Extract the [x, y] coordinate from the center of the cell holding the provided text.  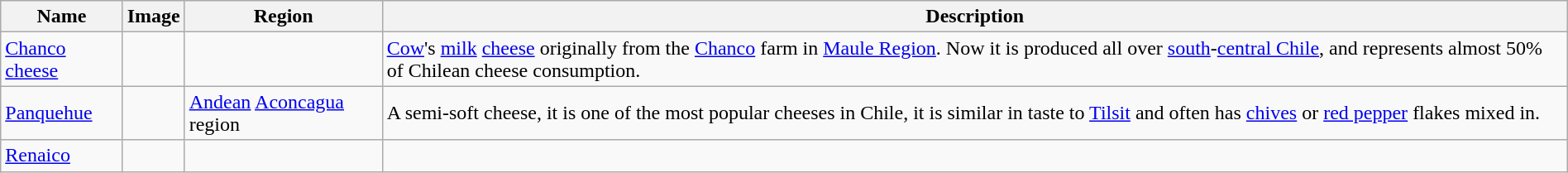
Renaico [61, 156]
Panquehue [61, 113]
Chanco cheese [61, 60]
Region [283, 17]
Image [154, 17]
Description [974, 17]
Andean Aconcagua region [283, 113]
Name [61, 17]
